Capture the cell that displays the provided text and extract its (x, y) central coordinate. 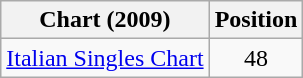
Position (256, 20)
Chart (2009) (105, 20)
48 (256, 58)
Italian Singles Chart (105, 58)
